Return (x, y) of the center of cell containing provided text 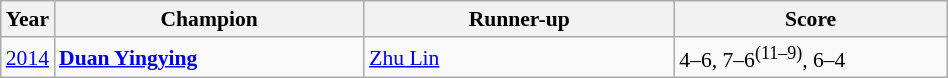
Zhu Lin (519, 58)
Champion (209, 19)
Score (810, 19)
Duan Yingying (209, 58)
2014 (28, 58)
4–6, 7–6(11–9), 6–4 (810, 58)
Runner-up (519, 19)
Year (28, 19)
